Identify which cell holds the provided text, then report its [X, Y] central coordinate. 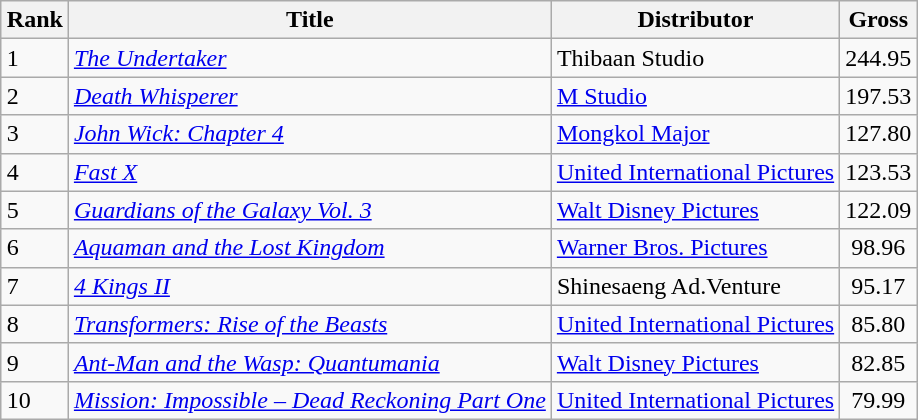
8 [34, 324]
95.17 [878, 286]
9 [34, 362]
79.99 [878, 400]
123.53 [878, 172]
Transformers: Rise of the Beasts [310, 324]
The Undertaker [310, 58]
Shinesaeng Ad.Venture [695, 286]
Mission: Impossible – Dead Reckoning Part One [310, 400]
85.80 [878, 324]
4 [34, 172]
Title [310, 20]
Thibaan Studio [695, 58]
Aquaman and the Lost Kingdom [310, 248]
Gross [878, 20]
3 [34, 134]
82.85 [878, 362]
244.95 [878, 58]
Guardians of the Galaxy Vol. 3 [310, 210]
7 [34, 286]
2 [34, 96]
1 [34, 58]
Distributor [695, 20]
5 [34, 210]
10 [34, 400]
Death Whisperer [310, 96]
M Studio [695, 96]
Fast X [310, 172]
Mongkol Major [695, 134]
John Wick: Chapter 4 [310, 134]
122.09 [878, 210]
127.80 [878, 134]
Rank [34, 20]
Warner Bros. Pictures [695, 248]
4 Kings II [310, 286]
6 [34, 248]
98.96 [878, 248]
197.53 [878, 96]
Ant-Man and the Wasp: Quantumania [310, 362]
